Find where the given text appears and provide that cell's center as [X, Y] coordinate. 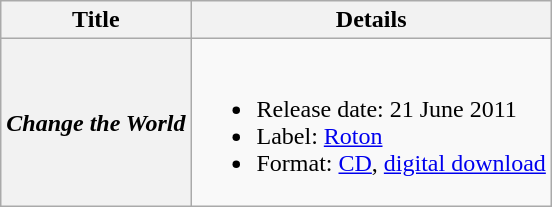
Change the World [96, 122]
Details [371, 20]
Release date: 21 June 2011Label: RotonFormat: CD, digital download [371, 122]
Title [96, 20]
